Pinpoint the cell where the given text exists, returning its (X, Y) midpoint coordinate. 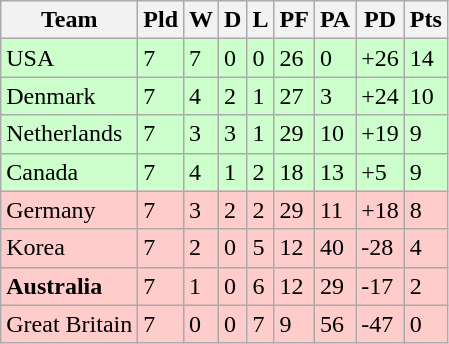
Canada (70, 172)
26 (294, 58)
14 (426, 58)
27 (294, 96)
56 (334, 324)
PA (334, 20)
6 (260, 286)
Netherlands (70, 134)
-28 (380, 248)
Korea (70, 248)
W (202, 20)
40 (334, 248)
PF (294, 20)
13 (334, 172)
-17 (380, 286)
+5 (380, 172)
Denmark (70, 96)
11 (334, 210)
Great Britain (70, 324)
Australia (70, 286)
Germany (70, 210)
+26 (380, 58)
Pld (161, 20)
+19 (380, 134)
Team (70, 20)
PD (380, 20)
18 (294, 172)
D (233, 20)
8 (426, 210)
Pts (426, 20)
+18 (380, 210)
-47 (380, 324)
+24 (380, 96)
USA (70, 58)
L (260, 20)
5 (260, 248)
